From the cell containing the given text, extract its center point as (X, Y) coordinate. 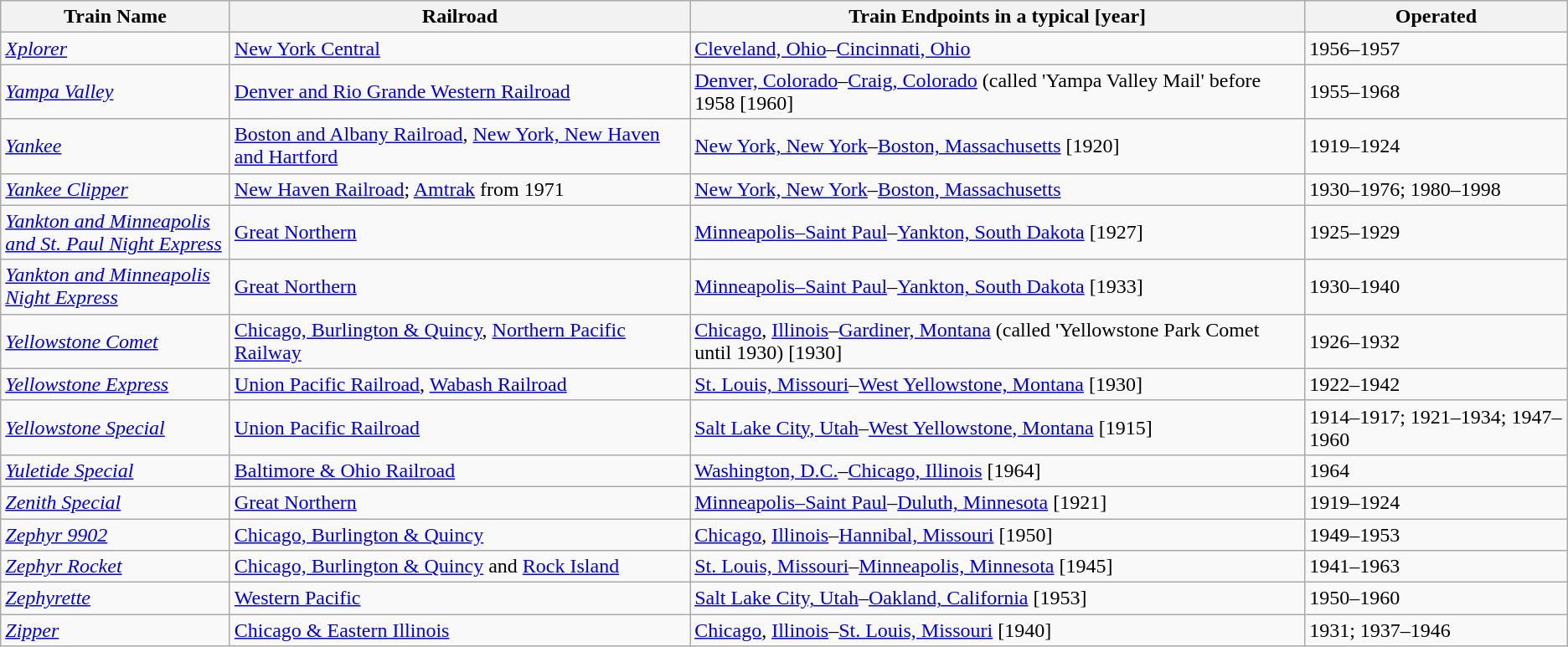
Chicago, Burlington & Quincy and Rock Island (459, 567)
Denver and Rio Grande Western Railroad (459, 92)
1949–1953 (1436, 535)
1964 (1436, 470)
1930–1976; 1980–1998 (1436, 189)
1931; 1937–1946 (1436, 630)
1926–1932 (1436, 341)
Railroad (459, 17)
New York, New York–Boston, Massachusetts [1920] (998, 146)
1922–1942 (1436, 384)
Zipper (116, 630)
Salt Lake City, Utah–West Yellowstone, Montana [1915] (998, 427)
Zenith Special (116, 502)
1950–1960 (1436, 598)
Baltimore & Ohio Railroad (459, 470)
1914–1917; 1921–1934; 1947–1960 (1436, 427)
Yampa Valley (116, 92)
Washington, D.C.–Chicago, Illinois [1964] (998, 470)
Operated (1436, 17)
Salt Lake City, Utah–Oakland, California [1953] (998, 598)
Western Pacific (459, 598)
Xplorer (116, 49)
Yankee (116, 146)
Chicago, Illinois–St. Louis, Missouri [1940] (998, 630)
Yuletide Special (116, 470)
Union Pacific Railroad, Wabash Railroad (459, 384)
Minneapolis–Saint Paul–Yankton, South Dakota [1933] (998, 286)
Denver, Colorado–Craig, Colorado (called 'Yampa Valley Mail' before 1958 [1960] (998, 92)
St. Louis, Missouri–West Yellowstone, Montana [1930] (998, 384)
Minneapolis–Saint Paul–Duluth, Minnesota [1921] (998, 502)
Yankee Clipper (116, 189)
Zephyrette (116, 598)
Chicago, Illinois–Hannibal, Missouri [1950] (998, 535)
St. Louis, Missouri–Minneapolis, Minnesota [1945] (998, 567)
Zephyr Rocket (116, 567)
Chicago, Illinois–Gardiner, Montana (called 'Yellowstone Park Comet until 1930) [1930] (998, 341)
Train Name (116, 17)
1925–1929 (1436, 233)
Cleveland, Ohio–Cincinnati, Ohio (998, 49)
Yellowstone Express (116, 384)
Boston and Albany Railroad, New York, New Haven and Hartford (459, 146)
1941–1963 (1436, 567)
1930–1940 (1436, 286)
1956–1957 (1436, 49)
Chicago & Eastern Illinois (459, 630)
Zephyr 9902 (116, 535)
Chicago, Burlington & Quincy (459, 535)
Union Pacific Railroad (459, 427)
Chicago, Burlington & Quincy, Northern Pacific Railway (459, 341)
Yellowstone Special (116, 427)
Yankton and Minneapolis Night Express (116, 286)
New York, New York–Boston, Massachusetts (998, 189)
1955–1968 (1436, 92)
Yankton and Minneapolis and St. Paul Night Express (116, 233)
New Haven Railroad; Amtrak from 1971 (459, 189)
New York Central (459, 49)
Minneapolis–Saint Paul–Yankton, South Dakota [1927] (998, 233)
Yellowstone Comet (116, 341)
Train Endpoints in a typical [year] (998, 17)
